Return [x, y] of the center of cell containing provided text 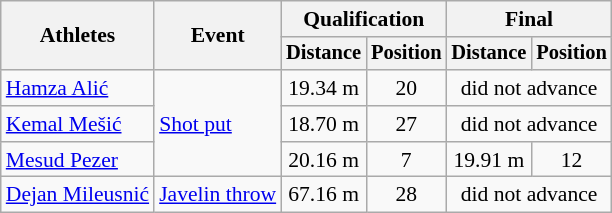
Mesud Pezer [78, 160]
Shot put [218, 124]
19.34 m [324, 88]
Javelin throw [218, 195]
18.70 m [324, 124]
Qualification [364, 19]
Event [218, 36]
20.16 m [324, 160]
Dejan Mileusnić [78, 195]
67.16 m [324, 195]
20 [406, 88]
Hamza Alić [78, 88]
12 [571, 160]
Final [528, 19]
Athletes [78, 36]
Kemal Mešić [78, 124]
27 [406, 124]
28 [406, 195]
7 [406, 160]
19.91 m [488, 160]
